Pinpoint the cell where the given text exists, returning its [x, y] midpoint coordinate. 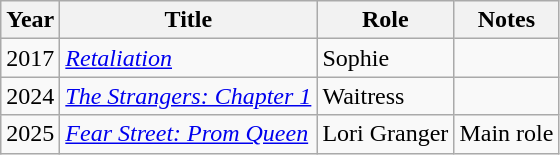
2025 [30, 134]
2017 [30, 58]
Fear Street: Prom Queen [188, 134]
Year [30, 20]
Retaliation [188, 58]
Lori Granger [386, 134]
Notes [506, 20]
2024 [30, 96]
Sophie [386, 58]
The Strangers: Chapter 1 [188, 96]
Waitress [386, 96]
Main role [506, 134]
Title [188, 20]
Role [386, 20]
